Pinpoint the cell where the given text exists, returning its (X, Y) midpoint coordinate. 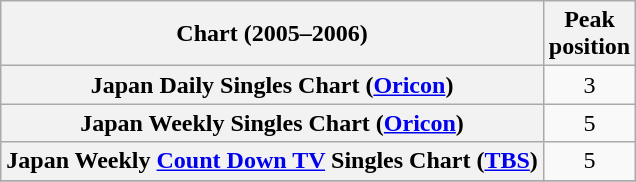
Peakposition (589, 34)
Japan Weekly Count Down TV Singles Chart (TBS) (272, 161)
Japan Daily Singles Chart (Oricon) (272, 85)
Chart (2005–2006) (272, 34)
3 (589, 85)
Japan Weekly Singles Chart (Oricon) (272, 123)
